For the text-containing cell, return its midpoint in (x, y) coordinate format. 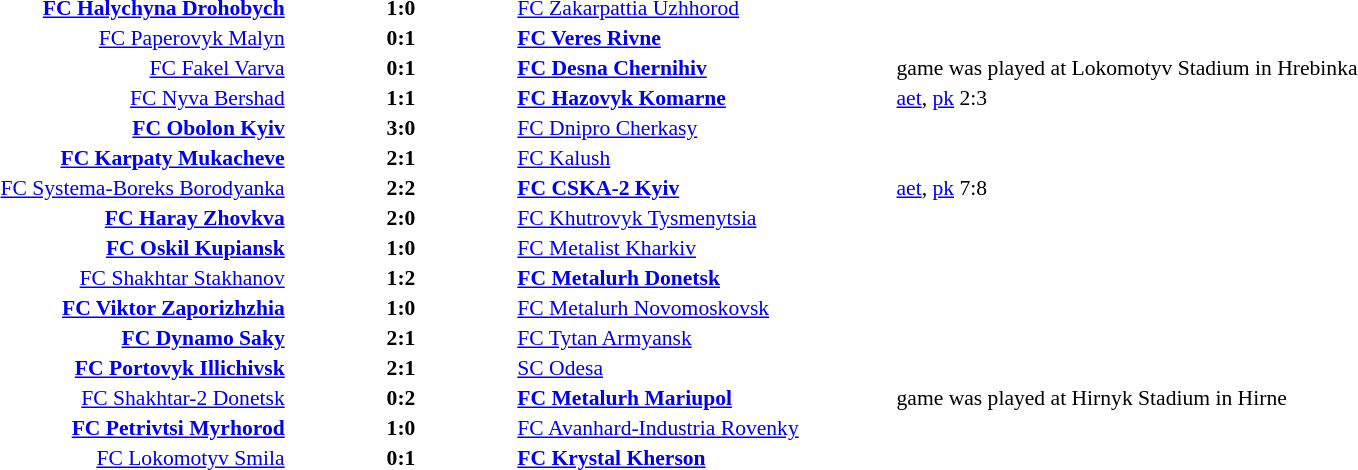
FC Metalurh Novomoskovsk (705, 308)
3:0 (402, 128)
1:2 (402, 278)
SC Odesa (705, 368)
FC Khutrovyk Tysmenytsia (705, 218)
FC Metalurh Donetsk (705, 278)
FC Desna Chernihiv (705, 68)
0:2 (402, 398)
FC Kalush (705, 158)
2:2 (402, 188)
FC Dnipro Cherkasy (705, 128)
FC Veres Rivne (705, 38)
FC Metalurh Mariupol (705, 398)
1:1 (402, 98)
FC Metalist Kharkiv (705, 248)
2:0 (402, 218)
FC CSKA-2 Kyiv (705, 188)
FC Avanhard-Industria Rovenky (705, 428)
FC Hazovyk Komarne (705, 98)
FC Tytan Armyansk (705, 338)
